Return the (x, y) coordinate for the center point of the cell that contains the specified text.  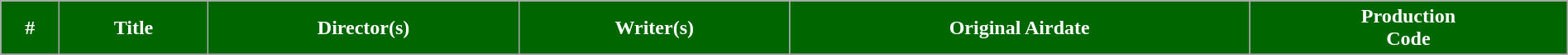
ProductionCode (1409, 28)
Original Airdate (1020, 28)
Writer(s) (655, 28)
# (30, 28)
Director(s) (363, 28)
Title (134, 28)
